From the cell containing the given text, extract its center point as [X, Y] coordinate. 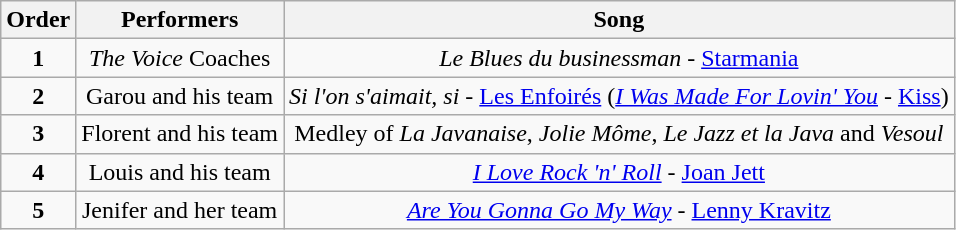
Medley of La Javanaise, Jolie Môme, Le Jazz et la Java and Vesoul [620, 134]
Song [620, 20]
Louis and his team [180, 172]
Order [38, 20]
5 [38, 210]
Are You Gonna Go My Way - Lenny Kravitz [620, 210]
Le Blues du businessman - Starmania [620, 58]
I Love Rock 'n' Roll - Joan Jett [620, 172]
The Voice Coaches [180, 58]
4 [38, 172]
3 [38, 134]
Garou and his team [180, 96]
Performers [180, 20]
Jenifer and her team [180, 210]
2 [38, 96]
1 [38, 58]
Si l'on s'aimait, si - Les Enfoirés (I Was Made For Lovin' You - Kiss) [620, 96]
Florent and his team [180, 134]
